For the text-containing cell, return its midpoint in (X, Y) coordinate format. 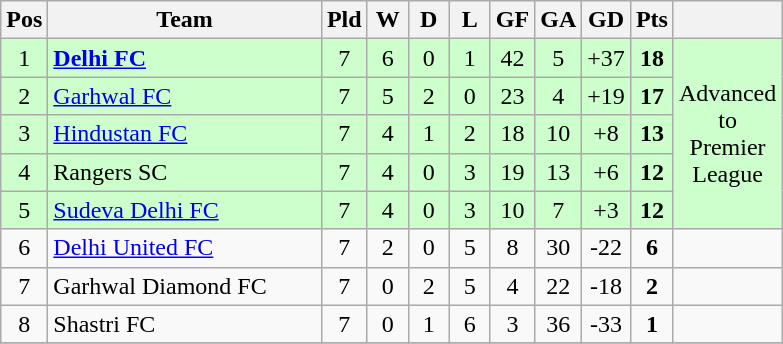
Delhi United FC (185, 248)
Hindustan FC (185, 134)
Rangers SC (185, 172)
17 (652, 96)
Pos (24, 20)
Sudeva Delhi FC (185, 210)
Shastri FC (185, 324)
30 (558, 248)
Advanced to Premier League (727, 134)
23 (512, 96)
GA (558, 20)
+19 (606, 96)
Garhwal FC (185, 96)
+6 (606, 172)
Delhi FC (185, 58)
22 (558, 286)
36 (558, 324)
W (388, 20)
-33 (606, 324)
+8 (606, 134)
GD (606, 20)
L (470, 20)
-22 (606, 248)
42 (512, 58)
Garhwal Diamond FC (185, 286)
+37 (606, 58)
Team (185, 20)
+3 (606, 210)
-18 (606, 286)
D (428, 20)
19 (512, 172)
GF (512, 20)
Pts (652, 20)
Pld (344, 20)
